Determine the [x, y] coordinate at the center of the cell enclosing the given text.  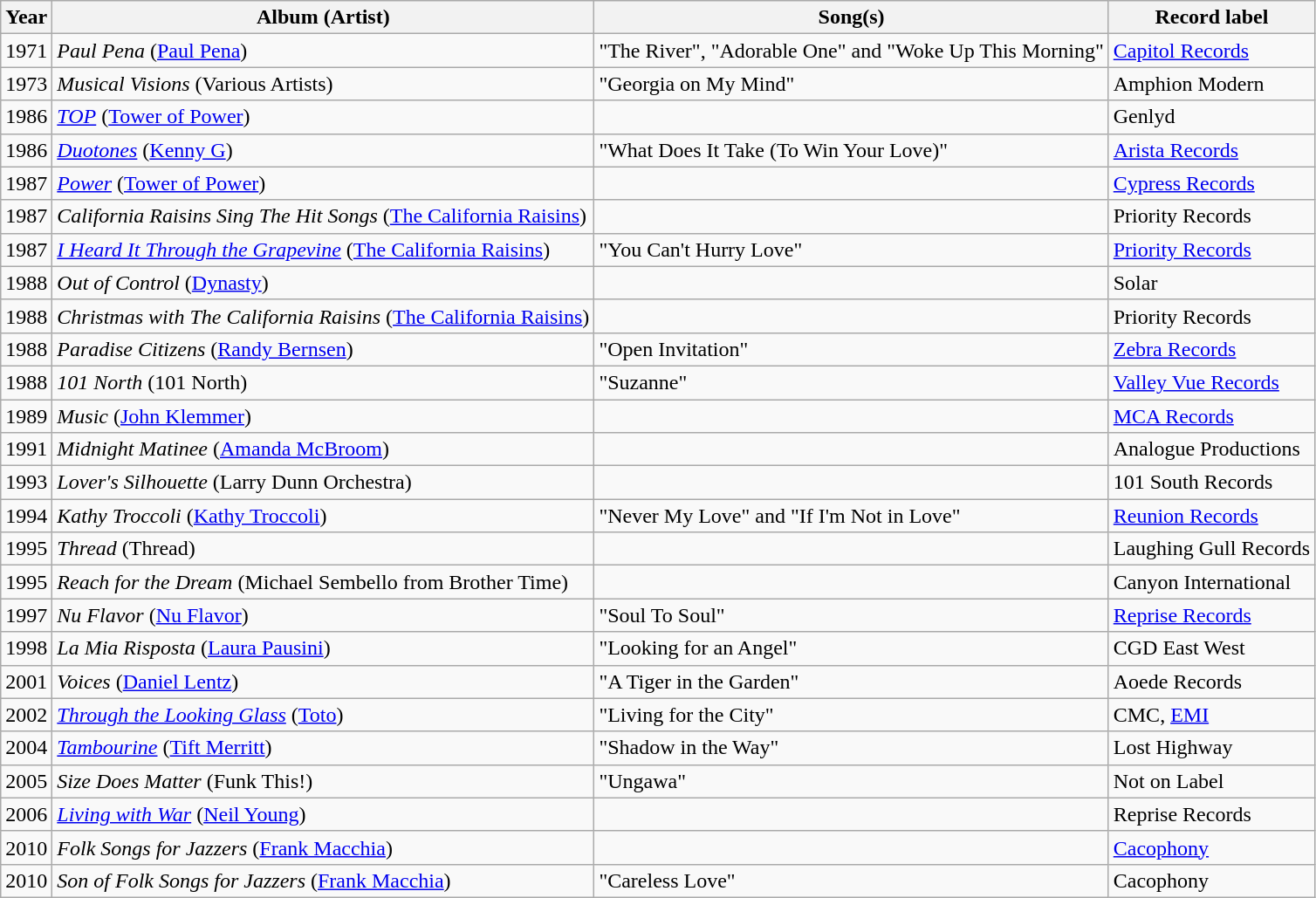
"Open Invitation" [852, 349]
Power (Tower of Power) [323, 183]
Cypress Records [1211, 183]
Folk Songs for Jazzers (Frank Macchia) [323, 847]
Voices (Daniel Lentz) [323, 682]
"Suzanne" [852, 382]
"Careless Love" [852, 881]
"The River", "Adorable One" and "Woke Up This Morning" [852, 51]
1971 [26, 51]
Midnight Matinee (Amanda McBroom) [323, 449]
CMC, EMI [1211, 715]
"You Can't Hurry Love" [852, 250]
1997 [26, 615]
2004 [26, 748]
Out of Control (Dynasty) [323, 283]
"Never My Love" and "If I'm Not in Love" [852, 516]
Tambourine (Tift Merritt) [323, 748]
Kathy Troccoli (Kathy Troccoli) [323, 516]
"Ungawa" [852, 781]
Canyon International [1211, 582]
Not on Label [1211, 781]
"Soul To Soul" [852, 615]
Reach for the Dream (Michael Sembello from Brother Time) [323, 582]
Arista Records [1211, 150]
2005 [26, 781]
Lost Highway [1211, 748]
Through the Looking Glass (Toto) [323, 715]
Musical Visions (Various Artists) [323, 84]
2006 [26, 814]
Solar [1211, 283]
"Shadow in the Way" [852, 748]
Laughing Gull Records [1211, 549]
Valley Vue Records [1211, 382]
1991 [26, 449]
Son of Folk Songs for Jazzers (Frank Macchia) [323, 881]
1994 [26, 516]
Music (John Klemmer) [323, 416]
101 South Records [1211, 483]
101 North (101 North) [323, 382]
Amphion Modern [1211, 84]
TOP (Tower of Power) [323, 117]
Album (Artist) [323, 17]
Thread (Thread) [323, 549]
Song(s) [852, 17]
Paul Pena (Paul Pena) [323, 51]
Year [26, 17]
Duotones (Kenny G) [323, 150]
Christmas with The California Raisins (The California Raisins) [323, 316]
"What Does It Take (To Win Your Love)" [852, 150]
"Looking for an Angel" [852, 648]
2001 [26, 682]
Reunion Records [1211, 516]
1989 [26, 416]
Aoede Records [1211, 682]
1973 [26, 84]
Size Does Matter (Funk This!) [323, 781]
1993 [26, 483]
La Mia Risposta (Laura Pausini) [323, 648]
2002 [26, 715]
Nu Flavor (Nu Flavor) [323, 615]
CGD East West [1211, 648]
"Living for the City" [852, 715]
Zebra Records [1211, 349]
Capitol Records [1211, 51]
Living with War (Neil Young) [323, 814]
Analogue Productions [1211, 449]
"Georgia on My Mind" [852, 84]
MCA Records [1211, 416]
Paradise Citizens (Randy Bernsen) [323, 349]
Genlyd [1211, 117]
1998 [26, 648]
California Raisins Sing The Hit Songs (The California Raisins) [323, 216]
Lover's Silhouette (Larry Dunn Orchestra) [323, 483]
Record label [1211, 17]
I Heard It Through the Grapevine (The California Raisins) [323, 250]
"A Tiger in the Garden" [852, 682]
